Capture the cell that displays the provided text and extract its [X, Y] central coordinate. 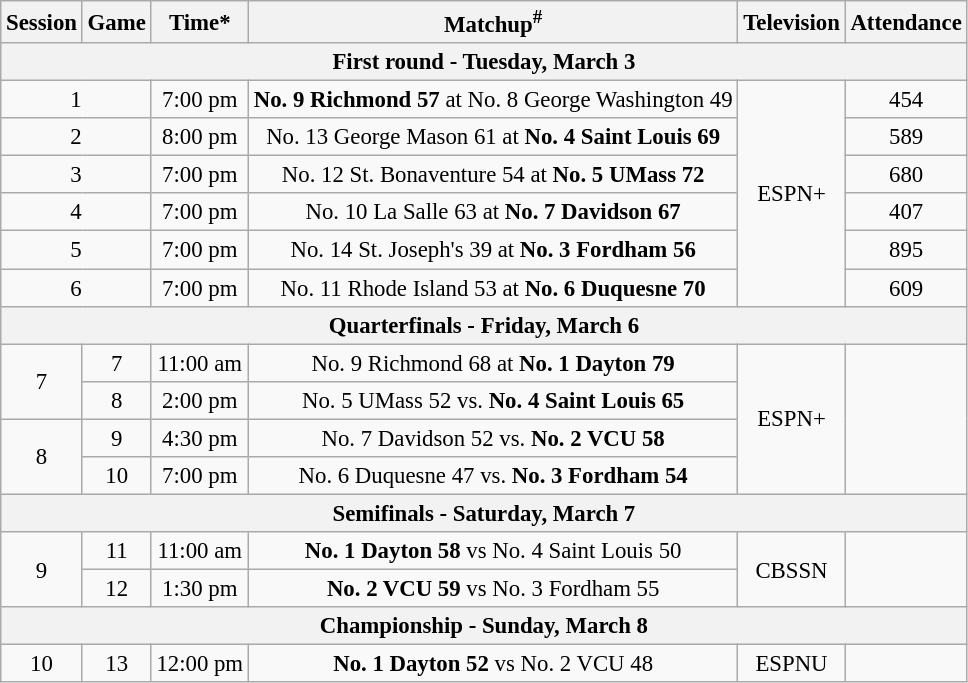
609 [906, 288]
589 [906, 137]
Matchup# [492, 22]
4 [76, 213]
680 [906, 175]
First round - Tuesday, March 3 [484, 62]
Semifinals - Saturday, March 7 [484, 513]
Session [42, 22]
895 [906, 250]
12 [116, 588]
No. 13 George Mason 61 at No. 4 Saint Louis 69 [492, 137]
4:30 pm [200, 438]
No. 9 Richmond 57 at No. 8 George Washington 49 [492, 100]
No. 9 Richmond 68 at No. 1 Dayton 79 [492, 363]
ESPNU [792, 664]
No. 5 UMass 52 vs. No. 4 Saint Louis 65 [492, 400]
1 [76, 100]
No. 1 Dayton 52 vs No. 2 VCU 48 [492, 664]
454 [906, 100]
5 [76, 250]
No. 12 St. Bonaventure 54 at No. 5 UMass 72 [492, 175]
2 [76, 137]
No. 14 St. Joseph's 39 at No. 3 Fordham 56 [492, 250]
12:00 pm [200, 664]
407 [906, 213]
CBSSN [792, 570]
8:00 pm [200, 137]
Television [792, 22]
6 [76, 288]
Championship - Sunday, March 8 [484, 626]
No. 11 Rhode Island 53 at No. 6 Duquesne 70 [492, 288]
Quarterfinals - Friday, March 6 [484, 325]
Attendance [906, 22]
2:00 pm [200, 400]
No. 7 Davidson 52 vs. No. 2 VCU 58 [492, 438]
No. 1 Dayton 58 vs No. 4 Saint Louis 50 [492, 551]
No. 6 Duquesne 47 vs. No. 3 Fordham 54 [492, 476]
No. 2 VCU 59 vs No. 3 Fordham 55 [492, 588]
Game [116, 22]
11 [116, 551]
3 [76, 175]
No. 10 La Salle 63 at No. 7 Davidson 67 [492, 213]
1:30 pm [200, 588]
Time* [200, 22]
13 [116, 664]
